Return (x, y) of the center of cell containing provided text 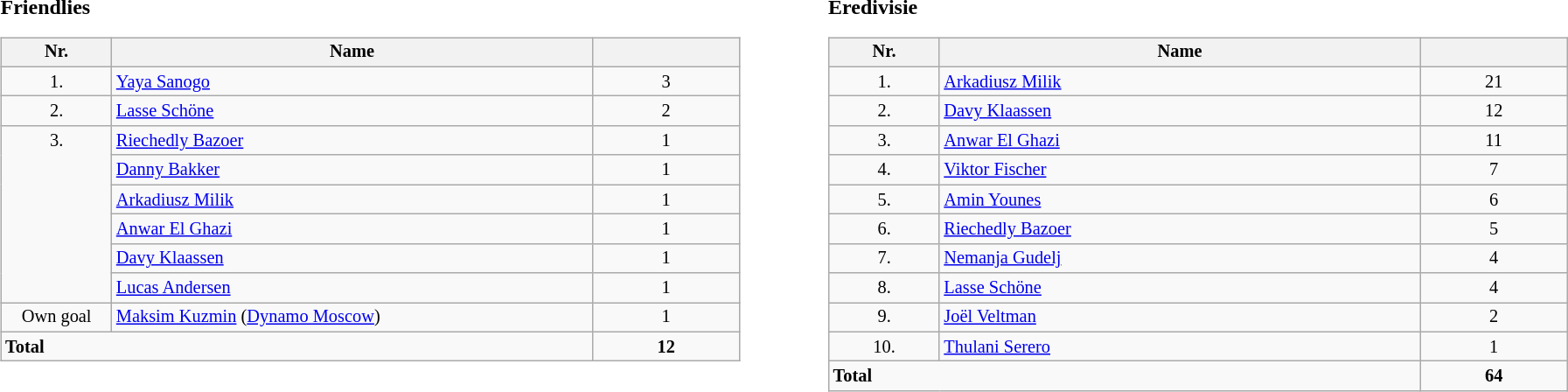
5. (885, 199)
10. (885, 346)
Thulani Serero (1179, 346)
4. (885, 170)
7 (1494, 170)
5 (1494, 229)
Danny Bakker (352, 170)
Maksim Kuzmin (Dynamo Moscow) (352, 318)
Joël Veltman (1179, 318)
Lucas Andersen (352, 288)
64 (1494, 376)
Amin Younes (1179, 199)
21 (1494, 81)
Nemanja Gudelj (1179, 258)
Viktor Fischer (1179, 170)
9. (885, 318)
11 (1494, 141)
7. (885, 258)
6. (885, 229)
6 (1494, 199)
3 (666, 81)
Own goal (56, 318)
Yaya Sanogo (352, 81)
8. (885, 288)
